For the text-containing cell, return its midpoint in [x, y] coordinate format. 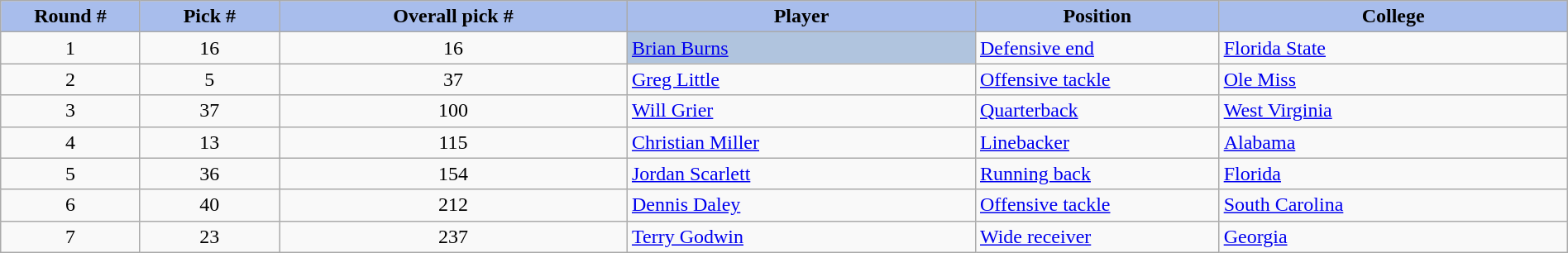
212 [453, 205]
Linebacker [1097, 142]
Florida State [1393, 48]
Pick # [209, 17]
South Carolina [1393, 205]
Greg Little [801, 79]
Jordan Scarlett [801, 174]
West Virginia [1393, 111]
Defensive end [1097, 48]
Running back [1097, 174]
Georgia [1393, 236]
Terry Godwin [801, 236]
Florida [1393, 174]
Quarterback [1097, 111]
4 [70, 142]
Player [801, 17]
100 [453, 111]
Dennis Daley [801, 205]
Position [1097, 17]
115 [453, 142]
Ole Miss [1393, 79]
3 [70, 111]
College [1393, 17]
237 [453, 236]
154 [453, 174]
Round # [70, 17]
7 [70, 236]
36 [209, 174]
Wide receiver [1097, 236]
Will Grier [801, 111]
Alabama [1393, 142]
1 [70, 48]
40 [209, 205]
13 [209, 142]
2 [70, 79]
Overall pick # [453, 17]
6 [70, 205]
Christian Miller [801, 142]
23 [209, 236]
Brian Burns [801, 48]
